Pinpoint the cell where the given text exists, returning its [X, Y] midpoint coordinate. 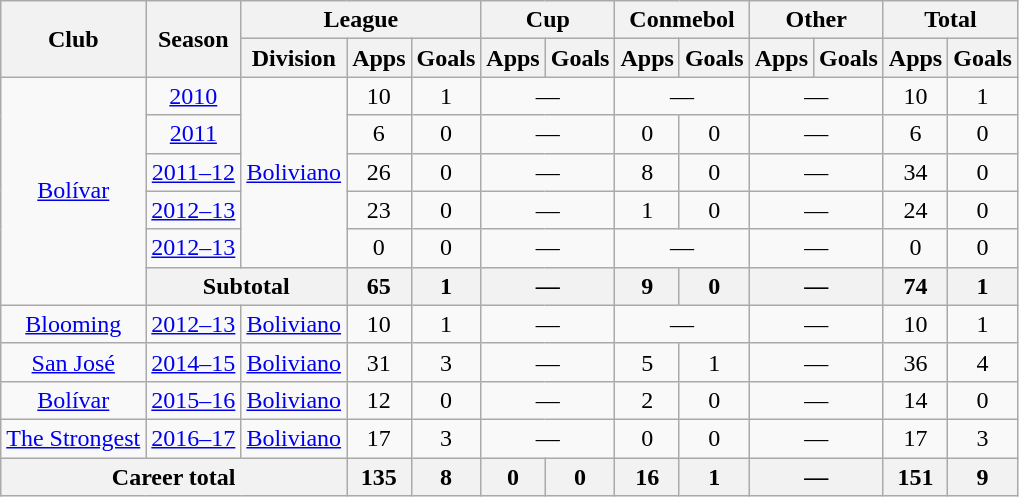
26 [379, 172]
16 [647, 477]
Other [816, 20]
Season [194, 39]
San José [74, 362]
League [361, 20]
Total [950, 20]
24 [915, 210]
5 [647, 362]
Club [74, 39]
2014–15 [194, 362]
2016–17 [194, 438]
23 [379, 210]
2011–12 [194, 172]
34 [915, 172]
135 [379, 477]
2010 [194, 96]
36 [915, 362]
2 [647, 400]
2015–16 [194, 400]
Division [294, 58]
74 [915, 286]
2011 [194, 134]
4 [983, 362]
12 [379, 400]
31 [379, 362]
Conmebol [682, 20]
151 [915, 477]
The Strongest [74, 438]
14 [915, 400]
Career total [174, 477]
Blooming [74, 324]
65 [379, 286]
Subtotal [246, 286]
Cup [548, 20]
